From the cell containing the given text, extract its center point as [x, y] coordinate. 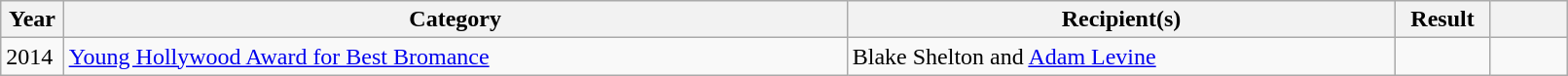
Result [1442, 19]
Recipient(s) [1121, 19]
Year [32, 19]
Young Hollywood Award for Best Bromance [456, 57]
2014 [32, 57]
Blake Shelton and Adam Levine [1121, 57]
Category [456, 19]
